Capture the cell that displays the provided text and extract its (X, Y) central coordinate. 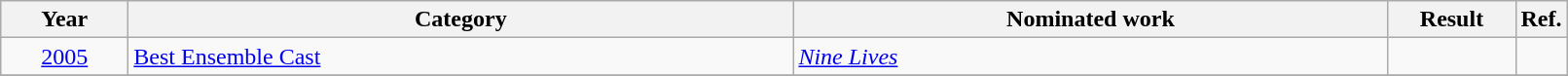
Ref. (1542, 19)
Nominated work (1090, 19)
Nine Lives (1090, 57)
Category (461, 19)
2005 (64, 57)
Best Ensemble Cast (461, 57)
Year (64, 19)
Result (1452, 19)
